Determine the (x, y) coordinate at the center of the cell enclosing the given text.  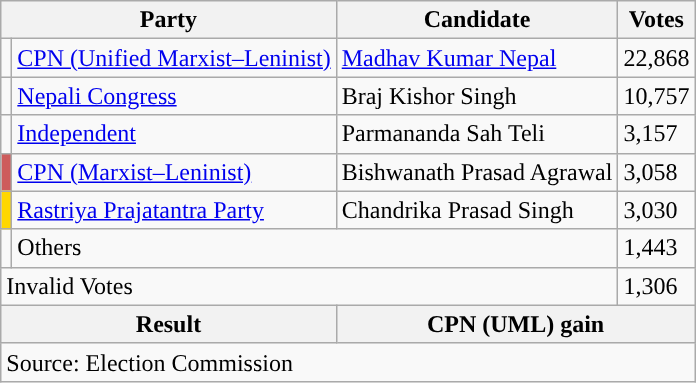
22,868 (656, 58)
10,757 (656, 96)
3,030 (656, 210)
Invalid Votes (310, 286)
Rastriya Prajatantra Party (174, 210)
Braj Kishor Singh (477, 96)
Others (315, 248)
Votes (656, 20)
3,058 (656, 172)
Madhav Kumar Nepal (477, 58)
1,443 (656, 248)
Parmananda Sah Teli (477, 134)
Independent (174, 134)
1,306 (656, 286)
Result (168, 324)
Candidate (477, 20)
Bishwanath Prasad Agrawal (477, 172)
Party (168, 20)
Source: Election Commission (348, 362)
3,157 (656, 134)
CPN (UML) gain (516, 324)
Chandrika Prasad Singh (477, 210)
CPN (Marxist–Leninist) (174, 172)
CPN (Unified Marxist–Leninist) (174, 58)
Nepali Congress (174, 96)
